Identify which cell holds the provided text, then report its [x, y] central coordinate. 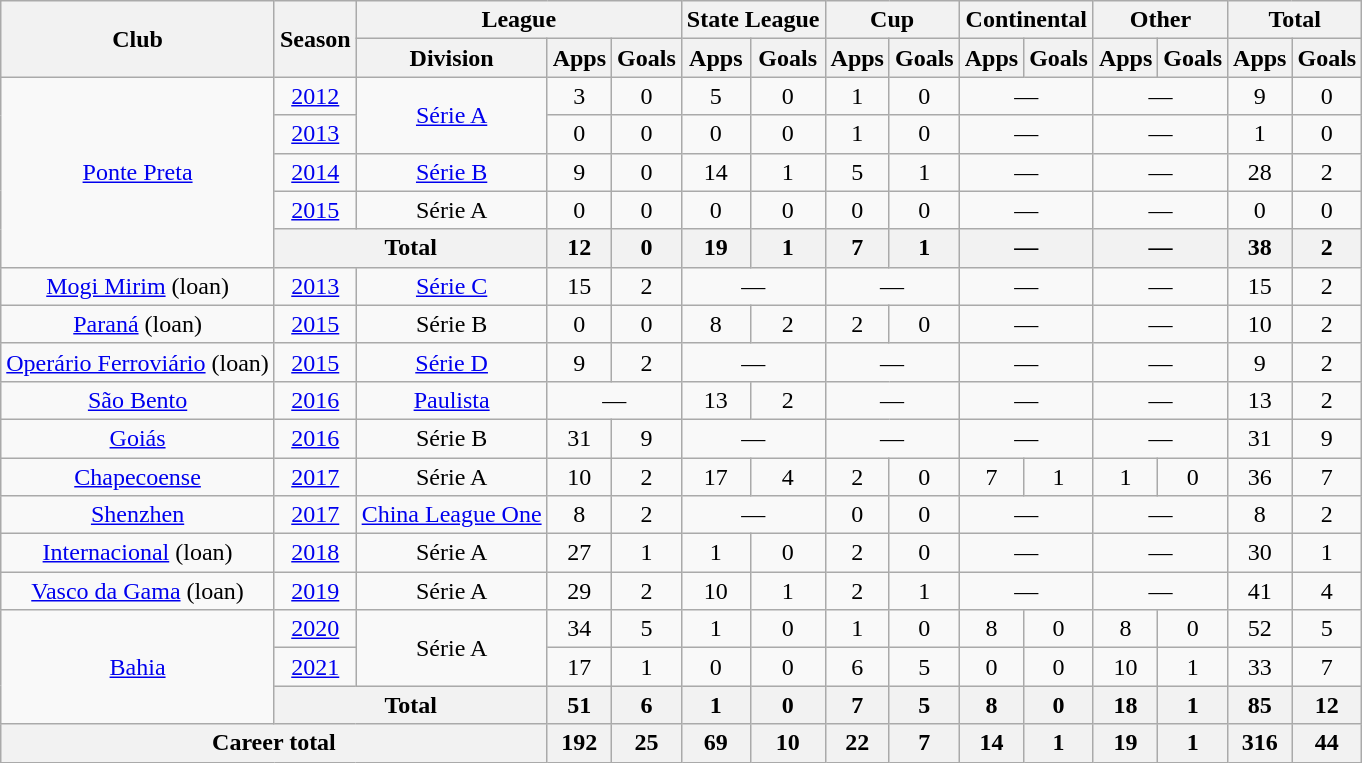
State League [753, 20]
Goiás [138, 438]
2019 [315, 591]
2018 [315, 553]
38 [1260, 248]
44 [1327, 743]
São Bento [138, 400]
28 [1260, 172]
25 [647, 743]
Série D [452, 362]
192 [579, 743]
Operário Ferroviário (loan) [138, 362]
41 [1260, 591]
Vasco da Gama (loan) [138, 591]
51 [579, 705]
Bahia [138, 667]
Internacional (loan) [138, 553]
Division [452, 58]
29 [579, 591]
Continental [1026, 20]
316 [1260, 743]
30 [1260, 553]
Other [1160, 20]
Mogi Mirim (loan) [138, 286]
Shenzhen [138, 515]
33 [1260, 667]
2012 [315, 96]
36 [1260, 477]
69 [716, 743]
League [518, 20]
Season [315, 39]
34 [579, 629]
Chapecoense [138, 477]
2014 [315, 172]
3 [579, 96]
Ponte Preta [138, 172]
22 [857, 743]
Career total [274, 743]
Cup [892, 20]
27 [579, 553]
China League One [452, 515]
Série C [452, 286]
Paraná (loan) [138, 324]
Club [138, 39]
85 [1260, 705]
52 [1260, 629]
2021 [315, 667]
2020 [315, 629]
Paulista [452, 400]
18 [1125, 705]
